From the cell containing the given text, extract its center point as [x, y] coordinate. 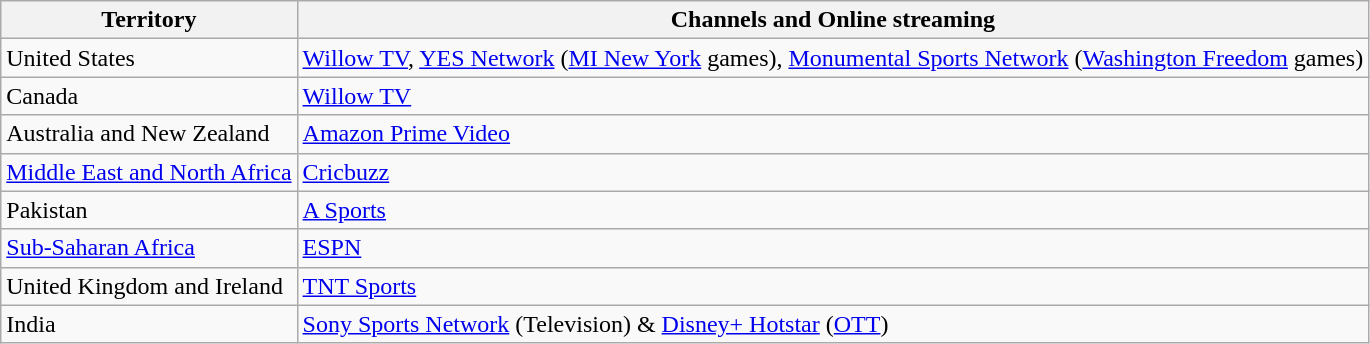
Amazon Prime Video [833, 134]
Pakistan [149, 210]
TNT Sports [833, 286]
Cricbuzz [833, 172]
Middle East and North Africa [149, 172]
United States [149, 58]
ESPN [833, 248]
Sony Sports Network (Television) & Disney+ Hotstar (OTT) [833, 324]
Australia and New Zealand [149, 134]
Channels and Online streaming [833, 20]
A Sports [833, 210]
Canada [149, 96]
United Kingdom and Ireland [149, 286]
Willow TV [833, 96]
Sub-Saharan Africa [149, 248]
Territory [149, 20]
Willow TV, YES Network (MI New York games), Monumental Sports Network (Washington Freedom games) [833, 58]
India [149, 324]
